Scan for the cell matching the given text and deliver its (x, y) coordinate at center. 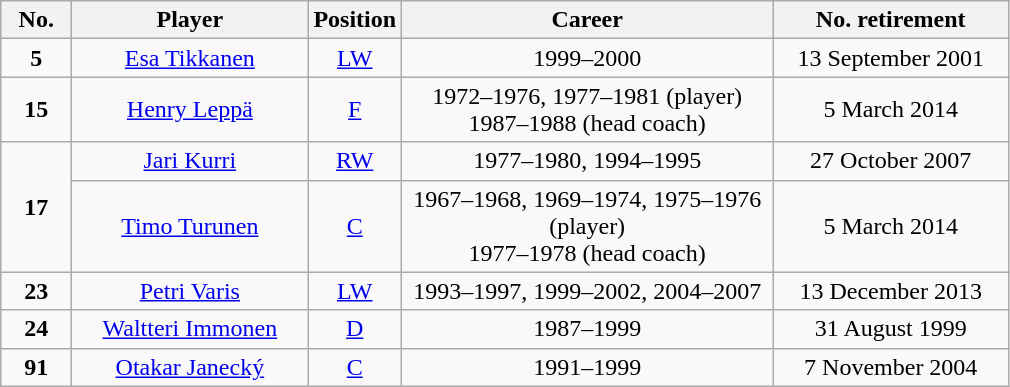
Esa Tikkanen (190, 58)
91 (36, 367)
No. (36, 20)
Otakar Janecký (190, 367)
13 December 2013 (891, 291)
D (355, 329)
1987–1999 (588, 329)
24 (36, 329)
15 (36, 110)
7 November 2004 (891, 367)
F (355, 110)
17 (36, 207)
Position (355, 20)
Career (588, 20)
5 (36, 58)
Henry Leppä (190, 110)
1991–1999 (588, 367)
23 (36, 291)
13 September 2001 (891, 58)
1967–1968, 1969–1974, 1975–1976 (player)1977–1978 (head coach) (588, 226)
1999–2000 (588, 58)
Waltteri Immonen (190, 329)
Petri Varis (190, 291)
31 August 1999 (891, 329)
Timo Turunen (190, 226)
1993–1997, 1999–2002, 2004–2007 (588, 291)
No. retirement (891, 20)
Player (190, 20)
1972–1976, 1977–1981 (player)1987–1988 (head coach) (588, 110)
RW (355, 161)
27 October 2007 (891, 161)
Jari Kurri (190, 161)
1977–1980, 1994–1995 (588, 161)
